Capture the cell that displays the provided text and extract its (X, Y) central coordinate. 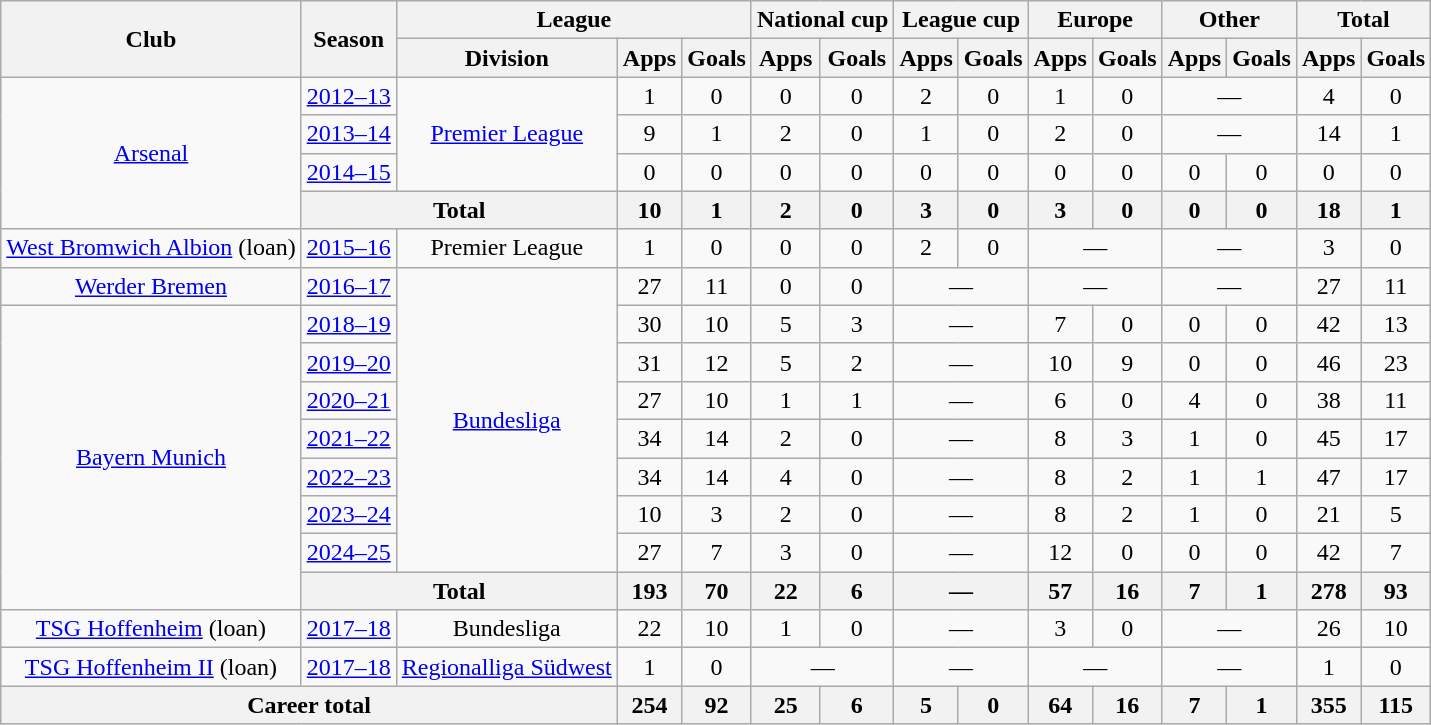
2019–20 (348, 362)
2016–17 (348, 286)
2021–22 (348, 438)
Other (1229, 20)
Career total (310, 705)
2024–25 (348, 553)
355 (1328, 705)
46 (1328, 362)
2020–21 (348, 400)
23 (1396, 362)
2012–13 (348, 96)
West Bromwich Albion (loan) (151, 248)
193 (649, 591)
2014–15 (348, 172)
League (574, 20)
30 (649, 324)
25 (785, 705)
70 (717, 591)
115 (1396, 705)
21 (1328, 515)
278 (1328, 591)
31 (649, 362)
38 (1328, 400)
National cup (822, 20)
2023–24 (348, 515)
TSG Hoffenheim (loan) (151, 629)
2015–16 (348, 248)
Division (506, 58)
47 (1328, 477)
Season (348, 39)
Arsenal (151, 153)
2022–23 (348, 477)
254 (649, 705)
93 (1396, 591)
TSG Hoffenheim II (loan) (151, 667)
45 (1328, 438)
Europe (1095, 20)
Bayern Munich (151, 457)
Werder Bremen (151, 286)
18 (1328, 210)
Regionalliga Südwest (506, 667)
26 (1328, 629)
57 (1060, 591)
2018–19 (348, 324)
92 (717, 705)
64 (1060, 705)
13 (1396, 324)
Club (151, 39)
League cup (961, 20)
2013–14 (348, 134)
